Pinpoint the cell where the given text exists, returning its (x, y) midpoint coordinate. 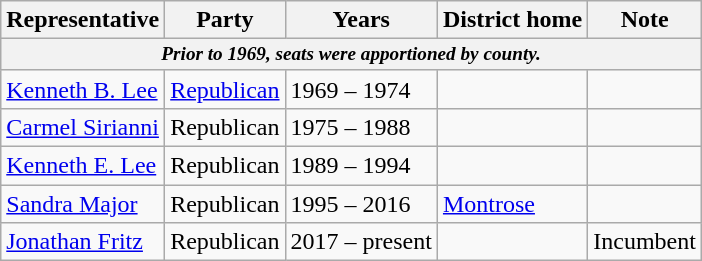
Representative (83, 20)
Kenneth B. Lee (83, 89)
Jonathan Fritz (83, 242)
Sandra Major (83, 204)
Montrose (512, 204)
1989 – 1994 (361, 166)
2017 – present (361, 242)
Prior to 1969, seats were apportioned by county. (352, 55)
1975 – 1988 (361, 128)
Carmel Sirianni (83, 128)
1969 – 1974 (361, 89)
Kenneth E. Lee (83, 166)
Party (225, 20)
Incumbent (645, 242)
1995 – 2016 (361, 204)
District home (512, 20)
Years (361, 20)
Note (645, 20)
